Find where the given text appears and provide that cell's center as (X, Y) coordinate. 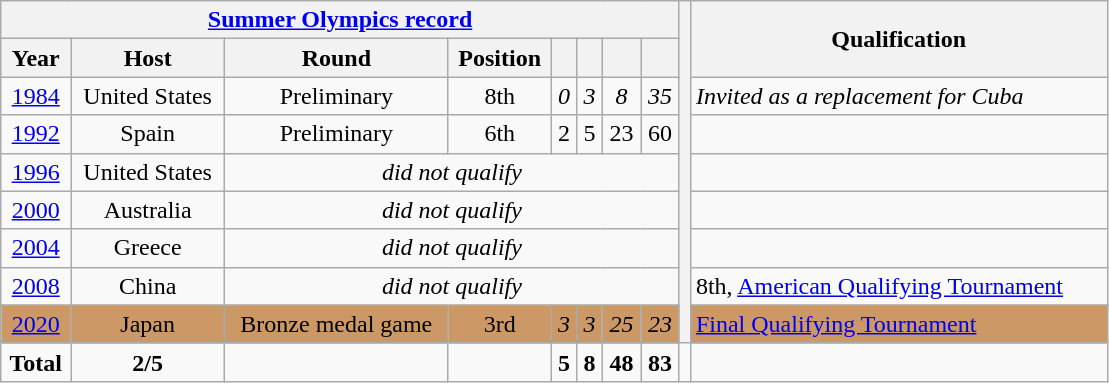
Bronze medal game (337, 324)
1984 (36, 96)
Invited as a replacement for Cuba (898, 96)
Summer Olympics record (340, 20)
Round (337, 58)
60 (660, 134)
2004 (36, 248)
China (148, 286)
Spain (148, 134)
0 (564, 96)
Position (500, 58)
48 (622, 362)
3rd (500, 324)
83 (660, 362)
2020 (36, 324)
8th (500, 96)
Total (36, 362)
25 (622, 324)
Japan (148, 324)
Host (148, 58)
Qualification (898, 39)
1992 (36, 134)
6th (500, 134)
8th, American Qualifying Tournament (898, 286)
2008 (36, 286)
1996 (36, 172)
2000 (36, 210)
35 (660, 96)
Australia (148, 210)
Year (36, 58)
2/5 (148, 362)
Final Qualifying Tournament (898, 324)
Greece (148, 248)
2 (564, 134)
